Return (x, y) of the center of cell containing provided text 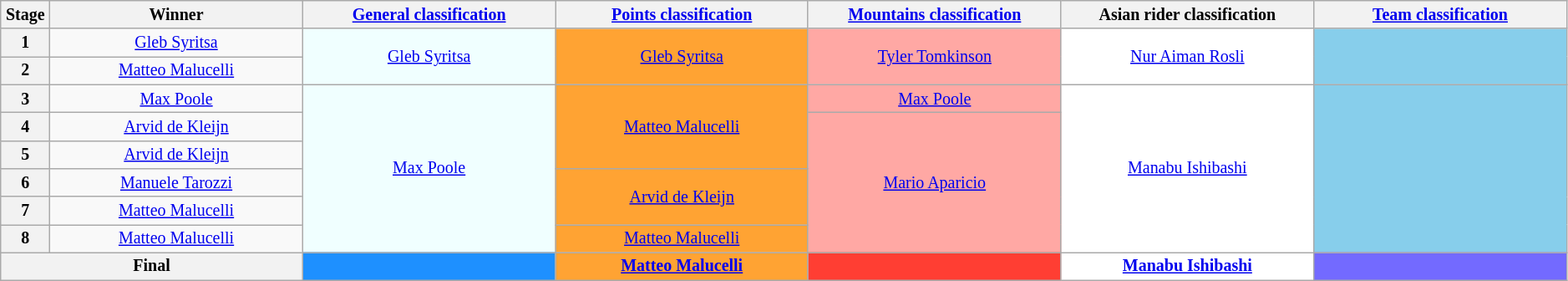
Stage (25, 15)
General classification (429, 15)
Asian rider classification (1188, 15)
4 (25, 127)
Team classification (1440, 15)
2 (25, 70)
5 (25, 154)
7 (25, 211)
Winner (177, 15)
Nur Aiman Rosli (1188, 57)
Final (152, 266)
Tyler Tomkinson (934, 57)
Points classification (682, 15)
3 (25, 99)
6 (25, 182)
Manuele Tarozzi (177, 182)
1 (25, 43)
Mario Aparicio (934, 182)
Mountains classification (934, 15)
8 (25, 239)
